Detect which cell encompasses the target text, then output its [x, y] center coordinate. 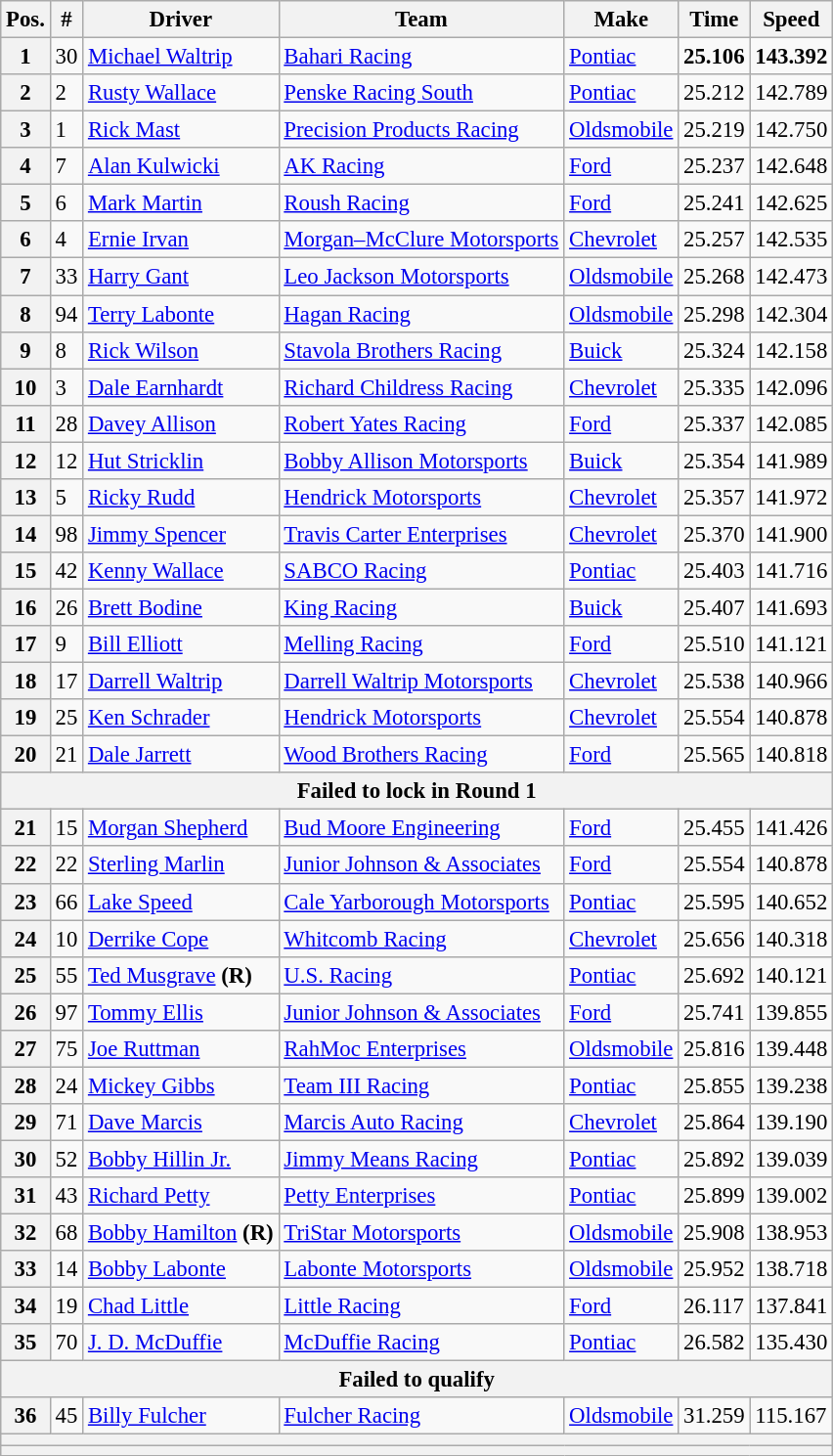
25.337 [714, 423]
Pos. [25, 20]
Kenny Wallace [181, 571]
TriStar Motorsports [421, 1233]
Ricky Rudd [181, 498]
16 [25, 607]
25.407 [714, 607]
25.357 [714, 498]
143.392 [792, 57]
SABCO Racing [421, 571]
Rick Mast [181, 130]
66 [66, 902]
Jimmy Means Racing [421, 1159]
Precision Products Racing [421, 130]
26.117 [714, 1306]
25.354 [714, 461]
25.335 [714, 387]
Richard Childress Racing [421, 387]
29 [25, 1123]
25.565 [714, 755]
25.892 [714, 1159]
25.864 [714, 1123]
# [66, 20]
Speed [792, 20]
25.741 [714, 1012]
Derrike Cope [181, 939]
RahMoc Enterprises [421, 1049]
Dale Jarrett [181, 755]
25.908 [714, 1233]
55 [66, 975]
25.212 [714, 93]
Labonte Motorsports [421, 1269]
25.268 [714, 277]
Michael Waltrip [181, 57]
Penske Racing South [421, 93]
31 [25, 1196]
Fulcher Racing [421, 1417]
142.304 [792, 314]
139.238 [792, 1085]
141.426 [792, 828]
Bobby Hillin Jr. [181, 1159]
27 [25, 1049]
141.121 [792, 644]
Cale Yarborough Motorsports [421, 902]
139.855 [792, 1012]
13 [25, 498]
140.652 [792, 902]
25.298 [714, 314]
Failed to lock in Round 1 [416, 791]
139.448 [792, 1049]
Chad Little [181, 1306]
36 [25, 1417]
25.855 [714, 1085]
25.595 [714, 902]
Billy Fulcher [181, 1417]
Lake Speed [181, 902]
25.403 [714, 571]
Darrell Waltrip Motorsports [421, 682]
Team III Racing [421, 1085]
68 [66, 1233]
Brett Bodine [181, 607]
25.510 [714, 644]
140.121 [792, 975]
23 [25, 902]
94 [66, 314]
25.816 [714, 1049]
115.167 [792, 1417]
34 [25, 1306]
141.716 [792, 571]
Marcis Auto Racing [421, 1123]
Ernie Irvan [181, 240]
25.324 [714, 350]
Wood Brothers Racing [421, 755]
25.219 [714, 130]
Morgan Shepherd [181, 828]
25.692 [714, 975]
25.455 [714, 828]
Ted Musgrave (R) [181, 975]
20 [25, 755]
Morgan–McClure Motorsports [421, 240]
Mickey Gibbs [181, 1085]
32 [25, 1233]
Hagan Racing [421, 314]
26.582 [714, 1343]
25.370 [714, 534]
141.972 [792, 498]
Whitcomb Racing [421, 939]
75 [66, 1049]
Make [622, 20]
25.257 [714, 240]
25.656 [714, 939]
Joe Ruttman [181, 1049]
70 [66, 1343]
Stavola Brothers Racing [421, 350]
Bud Moore Engineering [421, 828]
Hut Stricklin [181, 461]
Failed to qualify [416, 1380]
McDuffie Racing [421, 1343]
97 [66, 1012]
142.750 [792, 130]
25.952 [714, 1269]
141.693 [792, 607]
18 [25, 682]
138.953 [792, 1233]
Darrell Waltrip [181, 682]
Driver [181, 20]
25.899 [714, 1196]
AK Racing [421, 166]
139.190 [792, 1123]
Bill Elliott [181, 644]
Little Racing [421, 1306]
139.002 [792, 1196]
Time [714, 20]
Travis Carter Enterprises [421, 534]
71 [66, 1123]
Bobby Labonte [181, 1269]
142.158 [792, 350]
Melling Racing [421, 644]
138.718 [792, 1269]
35 [25, 1343]
45 [66, 1417]
142.648 [792, 166]
142.473 [792, 277]
Dale Earnhardt [181, 387]
Team [421, 20]
140.966 [792, 682]
142.085 [792, 423]
142.789 [792, 93]
25.237 [714, 166]
Robert Yates Racing [421, 423]
Tommy Ellis [181, 1012]
Alan Kulwicki [181, 166]
141.900 [792, 534]
43 [66, 1196]
U.S. Racing [421, 975]
Petty Enterprises [421, 1196]
Davey Allison [181, 423]
Bobby Hamilton (R) [181, 1233]
142.096 [792, 387]
Bahari Racing [421, 57]
Rusty Wallace [181, 93]
42 [66, 571]
Harry Gant [181, 277]
Ken Schrader [181, 718]
11 [25, 423]
142.535 [792, 240]
Bobby Allison Motorsports [421, 461]
Jimmy Spencer [181, 534]
Dave Marcis [181, 1123]
98 [66, 534]
Terry Labonte [181, 314]
Rick Wilson [181, 350]
25.538 [714, 682]
Roush Racing [421, 203]
25.241 [714, 203]
52 [66, 1159]
Mark Martin [181, 203]
140.818 [792, 755]
Sterling Marlin [181, 865]
25.106 [714, 57]
137.841 [792, 1306]
140.318 [792, 939]
J. D. McDuffie [181, 1343]
Richard Petty [181, 1196]
135.430 [792, 1343]
142.625 [792, 203]
141.989 [792, 461]
Leo Jackson Motorsports [421, 277]
31.259 [714, 1417]
King Racing [421, 607]
139.039 [792, 1159]
